Scan for the cell matching the given text and deliver its (x, y) coordinate at center. 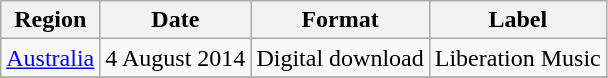
Region (50, 20)
4 August 2014 (176, 58)
Digital download (340, 58)
Format (340, 20)
Liberation Music (518, 58)
Label (518, 20)
Date (176, 20)
Australia (50, 58)
